For the text-containing cell, return its midpoint in [x, y] coordinate format. 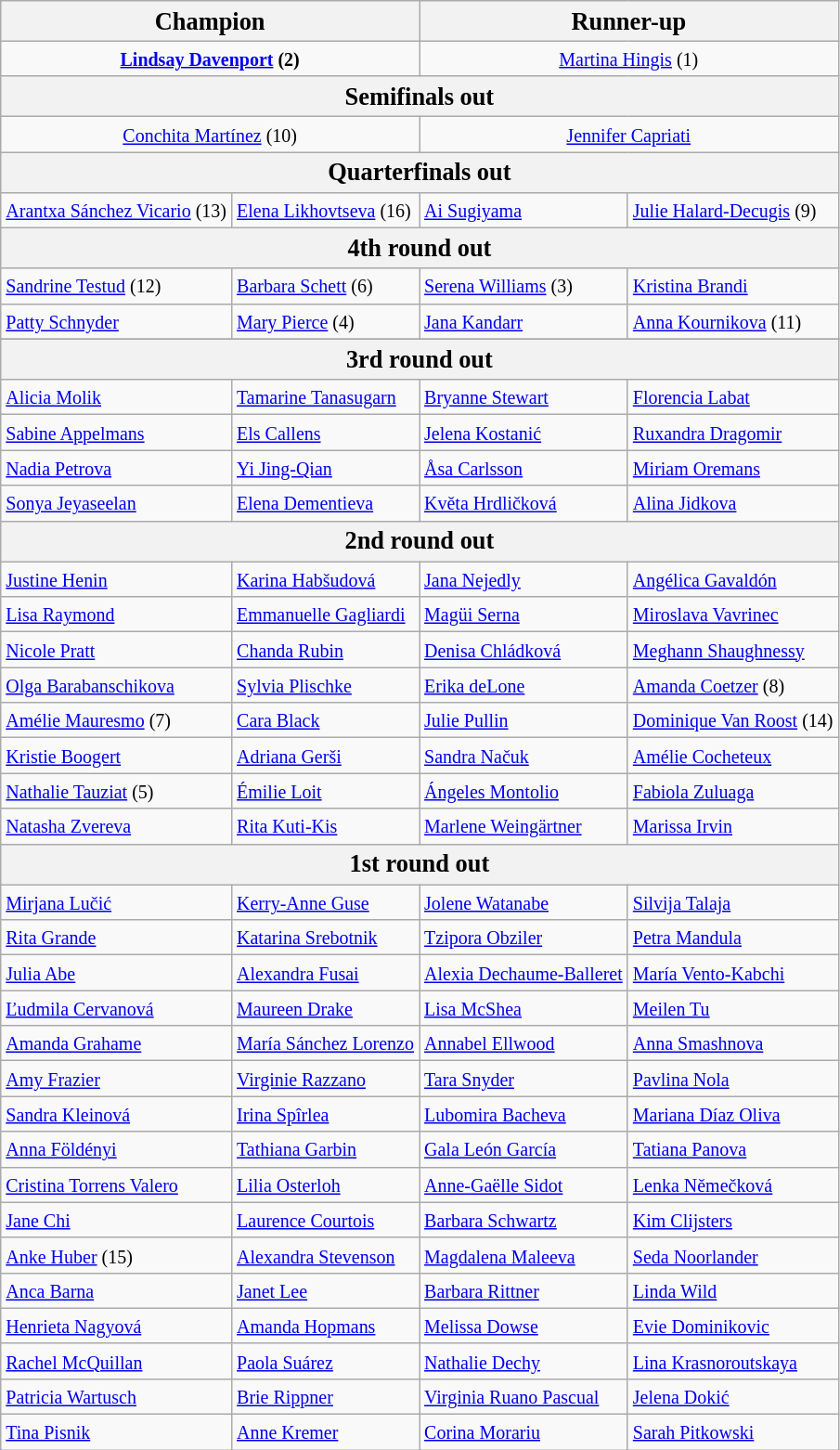
Kerry-Anne Guse [326, 902]
Ruxandra Dragomir [733, 433]
Katarina Srebotnik [326, 938]
Jennifer Capriati [629, 135]
Nicole Pratt [117, 650]
1st round out [420, 864]
3rd round out [420, 359]
Anca Barna [117, 1290]
Lilia Osterloh [326, 1185]
Pavlina Nola [733, 1079]
Sabine Appelmans [117, 433]
Julie Pullin [523, 720]
Meilen Tu [733, 1008]
Barbara Schwartz [523, 1220]
Nathalie Tauziat (5) [117, 791]
Petra Mandula [733, 938]
Alicia Molik [117, 397]
Runner-up [629, 21]
Tzipora Obziler [523, 938]
Julie Halard-Decugis (9) [733, 211]
Julia Abe [117, 973]
Cristina Torrens Valero [117, 1185]
Maureen Drake [326, 1008]
Amélie Cocheteux [733, 756]
Yi Jing-Qian [326, 468]
Květa Hrdličková [523, 503]
Virginie Razzano [326, 1079]
Amy Frazier [117, 1079]
Olga Barabanschikova [117, 685]
Natasha Zvereva [117, 826]
Brie Rippner [326, 1397]
Kim Clijsters [733, 1220]
Lina Krasnoroutskaya [733, 1361]
María Sánchez Lorenzo [326, 1043]
Sonya Jeyaseelan [117, 503]
Bryanne Stewart [523, 397]
Lenka Němečková [733, 1185]
Åsa Carlsson [523, 468]
Florencia Labat [733, 397]
Chanda Rubin [326, 650]
Lindsay Davenport (2) [210, 58]
Ángeles Montolio [523, 791]
4th round out [420, 249]
Emmanuelle Gagliardi [326, 615]
Elena Likhovtseva (16) [326, 211]
2nd round out [420, 541]
Sylvia Plischke [326, 685]
Melissa Dowse [523, 1326]
Anna Földényi [117, 1149]
Corina Morariu [523, 1432]
Amanda Grahame [117, 1043]
Anna Kournikova (11) [733, 321]
Sandra Načuk [523, 756]
Gala León García [523, 1149]
Amanda Hopmans [326, 1326]
Arantxa Sánchez Vicario (13) [117, 211]
Alexandra Fusai [326, 973]
Jana Nejedly [523, 579]
Jelena Dokić [733, 1397]
Annabel Ellwood [523, 1043]
Jelena Kostanić [523, 433]
Amanda Coetzer (8) [733, 685]
Magdalena Maleeva [523, 1255]
Anne Kremer [326, 1432]
Sarah Pitkowski [733, 1432]
Irina Spîrlea [326, 1114]
Denisa Chládková [523, 650]
Champion [210, 21]
Janet Lee [326, 1290]
Sandrine Testud (12) [117, 286]
María Vento-Kabchi [733, 973]
Tara Snyder [523, 1079]
Elena Dementieva [326, 503]
Angélica Gavaldón [733, 579]
Anne-Gaëlle Sidot [523, 1185]
Erika deLone [523, 685]
Ai Sugiyama [523, 211]
Barbara Schett (6) [326, 286]
Rita Kuti-Kis [326, 826]
Henrieta Nagyová [117, 1326]
Jolene Watanabe [523, 902]
Meghann Shaughnessy [733, 650]
Jana Kandarr [523, 321]
Alina Jidkova [733, 503]
Mary Pierce (4) [326, 321]
Dominique Van Roost (14) [733, 720]
Laurence Courtois [326, 1220]
Quarterfinals out [420, 173]
Tathiana Garbin [326, 1149]
Anna Smashnova [733, 1043]
Rita Grande [117, 938]
Evie Dominikovic [733, 1326]
Anke Huber (15) [117, 1255]
Patty Schnyder [117, 321]
Justine Henin [117, 579]
Kristina Brandi [733, 286]
Miriam Oremans [733, 468]
Adriana Gerši [326, 756]
Lisa Raymond [117, 615]
Ľudmila Cervanová [117, 1008]
Lubomira Bacheva [523, 1114]
Marissa Irvin [733, 826]
Patricia Wartusch [117, 1397]
Mirjana Lučić [117, 902]
Nathalie Dechy [523, 1361]
Serena Williams (3) [523, 286]
Conchita Martínez (10) [210, 135]
Linda Wild [733, 1290]
Magüi Serna [523, 615]
Amélie Mauresmo (7) [117, 720]
Alexandra Stevenson [326, 1255]
Paola Suárez [326, 1361]
Tatiana Panova [733, 1149]
Seda Noorlander [733, 1255]
Sandra Kleinová [117, 1114]
Rachel McQuillan [117, 1361]
Alexia Dechaume-Balleret [523, 973]
Lisa McShea [523, 1008]
Semifinals out [420, 97]
Els Callens [326, 433]
Virginia Ruano Pascual [523, 1397]
Émilie Loit [326, 791]
Martina Hingis (1) [629, 58]
Tamarine Tanasugarn [326, 397]
Marlene Weingärtner [523, 826]
Jane Chi [117, 1220]
Mariana Díaz Oliva [733, 1114]
Nadia Petrova [117, 468]
Miroslava Vavrinec [733, 615]
Cara Black [326, 720]
Silvija Talaja [733, 902]
Fabiola Zuluaga [733, 791]
Karina Habšudová [326, 579]
Barbara Rittner [523, 1290]
Tina Pisnik [117, 1432]
Kristie Boogert [117, 756]
